Extract the [X, Y] coordinate from the center of the cell holding the provided text.  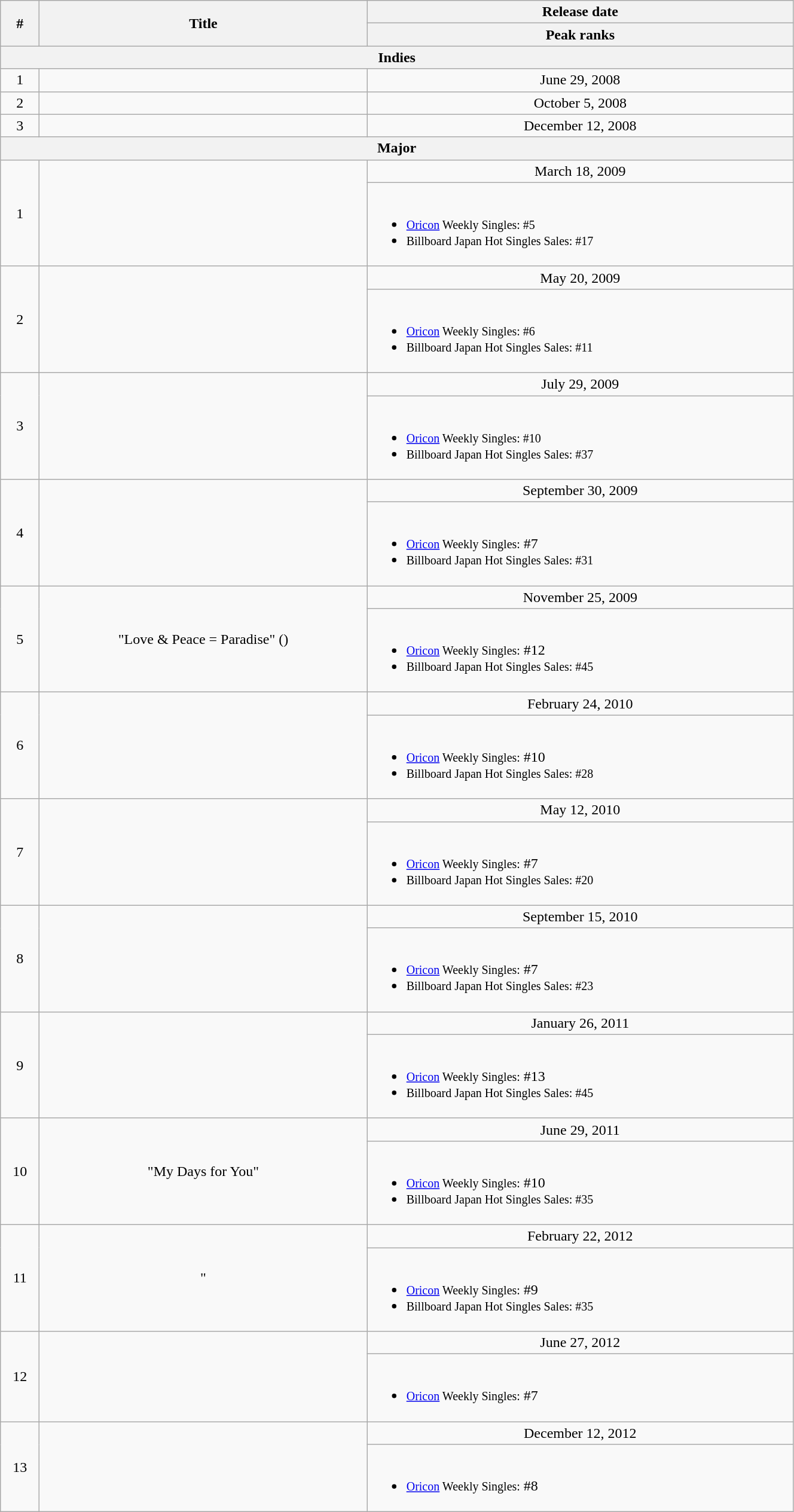
Oricon Weekly Singles: #13Billboard Japan Hot Singles Sales: #45 [580, 1076]
Oricon Weekly Singles: #5Billboard Japan Hot Singles Sales: #17 [580, 224]
Oricon Weekly Singles: #9Billboard Japan Hot Singles Sales: #35 [580, 1289]
5 [20, 639]
September 30, 2009 [580, 491]
September 15, 2010 [580, 917]
May 12, 2010 [580, 810]
December 12, 2008 [580, 126]
12 [20, 1376]
May 20, 2009 [580, 277]
Oricon Weekly Singles: #6Billboard Japan Hot Singles Sales: #11 [580, 331]
July 29, 2009 [580, 384]
Oricon Weekly Singles: #7Billboard Japan Hot Singles Sales: #31 [580, 544]
8 [20, 958]
Oricon Weekly Singles: #7Billboard Japan Hot Singles Sales: #23 [580, 970]
6 [20, 746]
11 [20, 1278]
9 [20, 1065]
Major [397, 148]
Oricon Weekly Singles: #7 [580, 1388]
June 29, 2011 [580, 1129]
Peak ranks [580, 35]
February 22, 2012 [580, 1236]
Release date [580, 12]
10 [20, 1171]
October 5, 2008 [580, 103]
Oricon Weekly Singles: #8 [580, 1478]
7 [20, 852]
February 24, 2010 [580, 704]
November 25, 2009 [580, 597]
Oricon Weekly Singles: #7Billboard Japan Hot Singles Sales: #20 [580, 863]
December 12, 2012 [580, 1433]
# [20, 23]
Title [203, 23]
"Love & Peace = Paradise" () [203, 639]
June 29, 2008 [580, 80]
Oricon Weekly Singles: #10Billboard Japan Hot Singles Sales: #28 [580, 757]
Oricon Weekly Singles: #10Billboard Japan Hot Singles Sales: #37 [580, 438]
Indies [397, 57]
June 27, 2012 [580, 1343]
13 [20, 1467]
March 18, 2009 [580, 171]
4 [20, 533]
Oricon Weekly Singles: #12Billboard Japan Hot Singles Sales: #45 [580, 650]
"My Days for You" [203, 1171]
" [203, 1278]
January 26, 2011 [580, 1023]
Oricon Weekly Singles: #10Billboard Japan Hot Singles Sales: #35 [580, 1183]
